Find where the given text appears and provide that cell's center as [X, Y] coordinate. 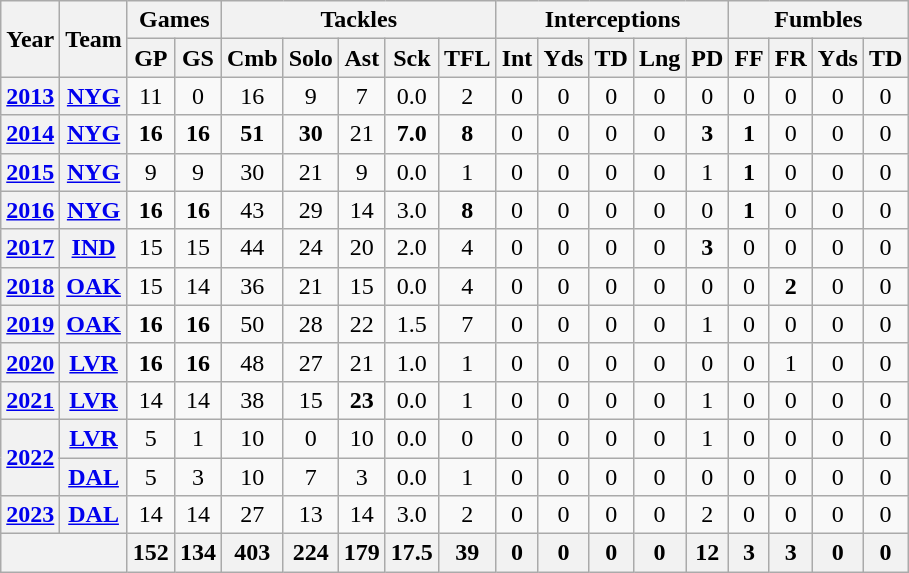
2015 [30, 172]
Ast [362, 58]
12 [708, 553]
Team [94, 39]
Games [174, 20]
36 [252, 286]
2020 [30, 362]
2023 [30, 515]
Tackles [358, 20]
152 [150, 553]
Year [30, 39]
134 [198, 553]
1.5 [412, 324]
39 [467, 553]
44 [252, 248]
FF [749, 58]
Int [517, 58]
Solo [310, 58]
Sck [412, 58]
224 [310, 553]
Fumbles [818, 20]
GS [198, 58]
IND [94, 248]
2014 [30, 134]
29 [310, 210]
2017 [30, 248]
23 [362, 400]
Interceptions [612, 20]
2019 [30, 324]
GP [150, 58]
22 [362, 324]
403 [252, 553]
28 [310, 324]
50 [252, 324]
PD [708, 58]
2.0 [412, 248]
17.5 [412, 553]
1.0 [412, 362]
Cmb [252, 58]
179 [362, 553]
48 [252, 362]
Lng [659, 58]
38 [252, 400]
2016 [30, 210]
7.0 [412, 134]
2013 [30, 96]
13 [310, 515]
2021 [30, 400]
2022 [30, 457]
2018 [30, 286]
FR [790, 58]
20 [362, 248]
43 [252, 210]
11 [150, 96]
24 [310, 248]
51 [252, 134]
TFL [467, 58]
